Capture the cell that displays the provided text and extract its [x, y] central coordinate. 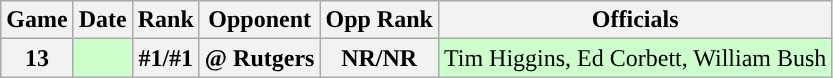
Tim Higgins, Ed Corbett, William Bush [634, 58]
#1/#1 [166, 58]
Officials [634, 20]
13 [37, 58]
Opp Rank [379, 20]
@ Rutgers [260, 58]
Game [37, 20]
Date [102, 20]
Opponent [260, 20]
NR/NR [379, 58]
Rank [166, 20]
